From the cell containing the given text, extract its center point as [x, y] coordinate. 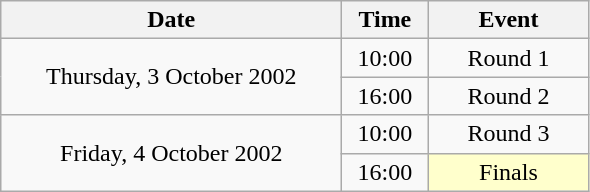
Finals [508, 172]
Thursday, 3 October 2002 [172, 77]
Round 2 [508, 96]
Date [172, 20]
Round 1 [508, 58]
Time [385, 20]
Event [508, 20]
Friday, 4 October 2002 [172, 153]
Round 3 [508, 134]
